Return the [x, y] coordinate for the center point of the cell that contains the specified text.  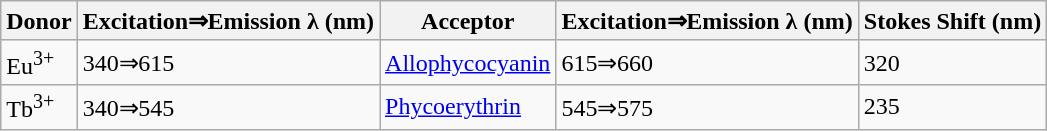
Tb3+ [39, 108]
Acceptor [468, 21]
Eu3+ [39, 62]
Donor [39, 21]
320 [952, 62]
340⇒615 [228, 62]
615⇒660 [707, 62]
235 [952, 108]
340⇒545 [228, 108]
Allophycocyanin [468, 62]
545⇒575 [707, 108]
Stokes Shift (nm) [952, 21]
Phycoerythrin [468, 108]
